Return (x, y) of the center of cell containing provided text 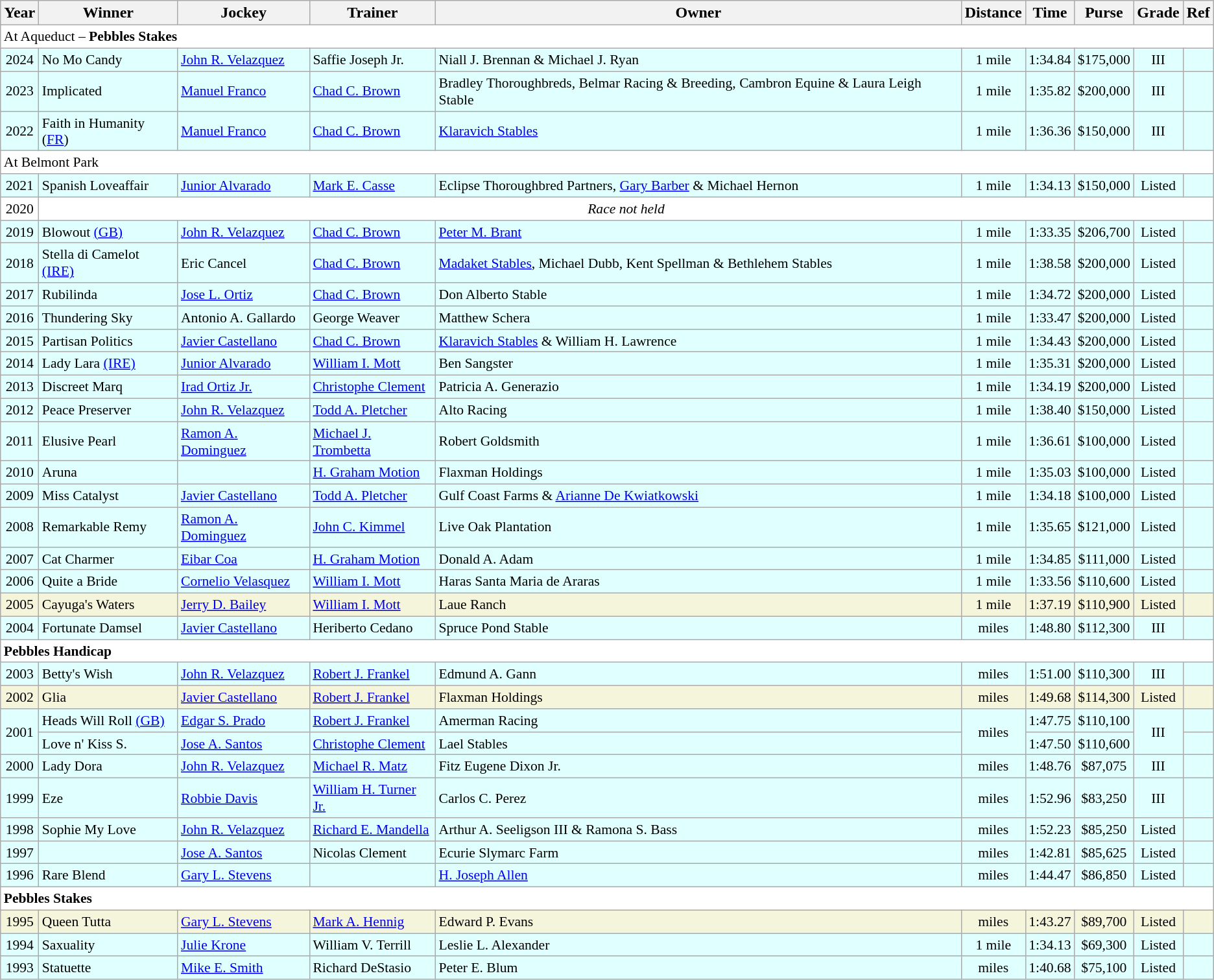
2015 (19, 341)
Mike E. Smith (244, 968)
Quite a Bride (108, 582)
Partisan Politics (108, 341)
Time (1049, 13)
Robbie Davis (244, 798)
1999 (19, 798)
1:36.61 (1049, 441)
Queen Tutta (108, 922)
Madaket Stables, Michael Dubb, Kent Spellman & Bethlehem Stables (698, 263)
Live Oak Plantation (698, 527)
Robert Goldsmith (698, 441)
Miss Catalyst (108, 496)
Cat Charmer (108, 558)
Pebbles Handicap (607, 651)
2006 (19, 582)
$110,900 (1104, 604)
$69,300 (1104, 945)
2021 (19, 185)
Edward P. Evans (698, 922)
Winner (108, 13)
Spanish Loveaffair (108, 185)
Remarkable Remy (108, 527)
Eze (108, 798)
1:34.19 (1049, 387)
Stella di Camelot (IRE) (108, 263)
No Mo Candy (108, 60)
Saxuality (108, 945)
2009 (19, 496)
1:43.27 (1049, 922)
Jerry D. Bailey (244, 604)
Mark A. Hennig (372, 922)
1:52.23 (1049, 830)
Arthur A. Seeligson III & Ramona S. Bass (698, 830)
Laue Ranch (698, 604)
Thundering Sky (108, 318)
2001 (19, 732)
2019 (19, 232)
1:33.35 (1049, 232)
Gulf Coast Farms & Arianne De Kwiatkowski (698, 496)
Edmund A. Gann (698, 674)
George Weaver (372, 318)
Implicated (108, 91)
1:47.50 (1049, 743)
Discreet Marq (108, 387)
Eclipse Thoroughbred Partners, Gary Barber & Michael Hernon (698, 185)
Lady Lara (IRE) (108, 364)
Mark E. Casse (372, 185)
Trainer (372, 13)
Edgar S. Prado (244, 721)
Statuette (108, 968)
Grade (1158, 13)
Donald A. Adam (698, 558)
2011 (19, 441)
1:34.85 (1049, 558)
Cornelio Velasquez (244, 582)
1:49.68 (1049, 697)
Love n' Kiss S. (108, 743)
1:38.40 (1049, 410)
Richard DeStasio (372, 968)
Michael J. Trombetta (372, 441)
Pebbles Stakes (607, 898)
Saffie Joseph Jr. (372, 60)
$83,250 (1104, 798)
1:35.82 (1049, 91)
$87,075 (1104, 767)
$114,300 (1104, 697)
1:47.75 (1049, 721)
2005 (19, 604)
1:48.76 (1049, 767)
Jockey (244, 13)
1:40.68 (1049, 968)
1:35.65 (1049, 527)
2003 (19, 674)
Betty's Wish (108, 674)
Purse (1104, 13)
Elusive Pearl (108, 441)
1:52.96 (1049, 798)
John C. Kimmel (372, 527)
1:34.18 (1049, 496)
Alto Racing (698, 410)
Richard E. Mandella (372, 830)
2023 (19, 91)
2018 (19, 263)
Ben Sangster (698, 364)
$75,100 (1104, 968)
Race not held (626, 209)
Irad Ortiz Jr. (244, 387)
Peter E. Blum (698, 968)
Rare Blend (108, 876)
Blowout (GB) (108, 232)
Ecurie Slymarc Farm (698, 852)
1:51.00 (1049, 674)
1:34.84 (1049, 60)
2017 (19, 294)
1995 (19, 922)
1993 (19, 968)
Patricia A. Generazio (698, 387)
Cayuga's Waters (108, 604)
2016 (19, 318)
1:35.03 (1049, 473)
2004 (19, 628)
Distance (994, 13)
1:37.19 (1049, 604)
2014 (19, 364)
1:33.56 (1049, 582)
William V. Terrill (372, 945)
Amerman Racing (698, 721)
1:42.81 (1049, 852)
Klaravich Stables (698, 131)
$89,700 (1104, 922)
Nicolas Clement (372, 852)
$110,100 (1104, 721)
Peter M. Brant (698, 232)
Lady Dora (108, 767)
Spruce Pond Stable (698, 628)
Heads Will Roll (GB) (108, 721)
Owner (698, 13)
1998 (19, 830)
Haras Santa Maria de Araras (698, 582)
1:44.47 (1049, 876)
Don Alberto Stable (698, 294)
2000 (19, 767)
Michael R. Matz (372, 767)
2013 (19, 387)
1:35.31 (1049, 364)
1997 (19, 852)
$111,000 (1104, 558)
2022 (19, 131)
Matthew Schera (698, 318)
Sophie My Love (108, 830)
Faith in Humanity (FR) (108, 131)
Eric Cancel (244, 263)
2020 (19, 209)
H. Joseph Allen (698, 876)
At Belmont Park (607, 162)
William H. Turner Jr. (372, 798)
2012 (19, 410)
Antonio A. Gallardo (244, 318)
1:34.43 (1049, 341)
2010 (19, 473)
$85,250 (1104, 830)
Glia (108, 697)
Ref (1198, 13)
1:38.58 (1049, 263)
2024 (19, 60)
2007 (19, 558)
1:48.80 (1049, 628)
At Aqueduct – Pebbles Stakes (607, 37)
Niall J. Brennan & Michael J. Ryan (698, 60)
$121,000 (1104, 527)
2008 (19, 527)
$175,000 (1104, 60)
Aruna (108, 473)
$86,850 (1104, 876)
Leslie L. Alexander (698, 945)
Rubilinda (108, 294)
$206,700 (1104, 232)
1:33.47 (1049, 318)
$85,625 (1104, 852)
Year (19, 13)
$110,300 (1104, 674)
1:36.36 (1049, 131)
Eibar Coa (244, 558)
$112,300 (1104, 628)
Carlos C. Perez (698, 798)
2002 (19, 697)
1994 (19, 945)
Heriberto Cedano (372, 628)
Fortunate Damsel (108, 628)
1:34.72 (1049, 294)
Klaravich Stables & William H. Lawrence (698, 341)
Fitz Eugene Dixon Jr. (698, 767)
Jose L. Ortiz (244, 294)
Lael Stables (698, 743)
Julie Krone (244, 945)
Bradley Thoroughbreds, Belmar Racing & Breeding, Cambron Equine & Laura Leigh Stable (698, 91)
1996 (19, 876)
Peace Preserver (108, 410)
